For the text-containing cell, return its midpoint in (x, y) coordinate format. 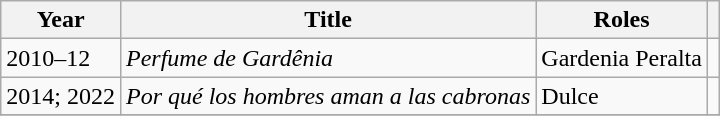
2014; 2022 (61, 96)
Gardenia Peralta (622, 58)
Dulce (622, 96)
Perfume de Gardênia (328, 58)
Por qué los hombres aman a las cabronas (328, 96)
2010–12 (61, 58)
Roles (622, 20)
Year (61, 20)
Title (328, 20)
